Capture the cell that displays the provided text and extract its (X, Y) central coordinate. 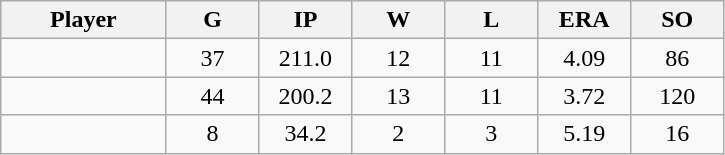
Player (84, 20)
120 (678, 96)
86 (678, 58)
G (212, 20)
8 (212, 134)
IP (306, 20)
4.09 (584, 58)
ERA (584, 20)
5.19 (584, 134)
3.72 (584, 96)
200.2 (306, 96)
211.0 (306, 58)
L (492, 20)
2 (398, 134)
12 (398, 58)
3 (492, 134)
SO (678, 20)
16 (678, 134)
37 (212, 58)
13 (398, 96)
44 (212, 96)
34.2 (306, 134)
W (398, 20)
